Determine the (X, Y) coordinate at the center of the cell enclosing the given text.  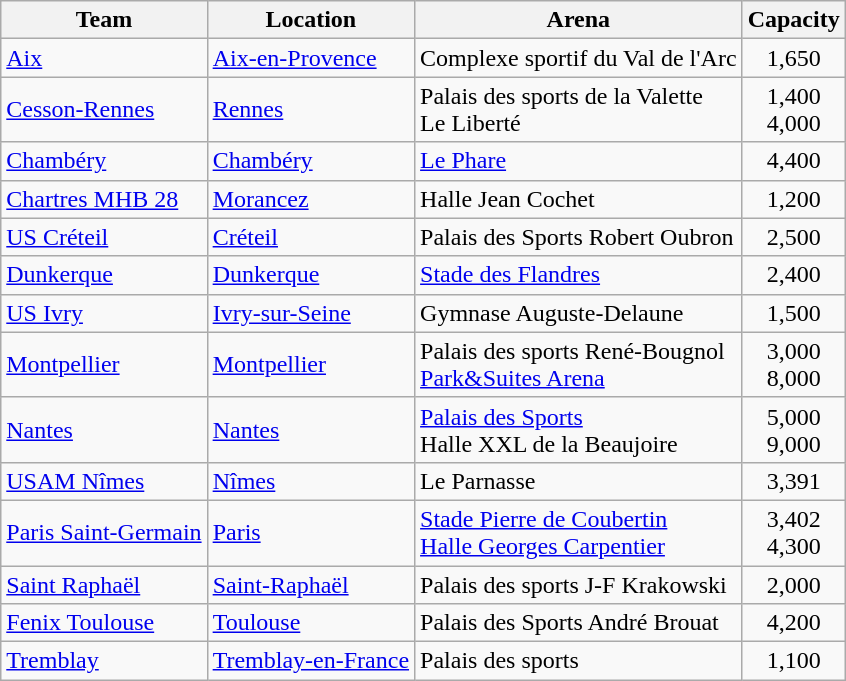
1,650 (794, 58)
4,400 (794, 161)
1,500 (794, 313)
Aix (104, 58)
1,100 (794, 661)
Paris (310, 532)
Arena (579, 20)
Gymnase Auguste-Delaune (579, 313)
Saint-Raphaël (310, 585)
Location (310, 20)
Tremblay-en-France (310, 661)
Complexe sportif du Val de l'Arc (579, 58)
Palais des sports René-BougnolPark&Suites Arena (579, 364)
Nîmes (310, 481)
Créteil (310, 237)
1,200 (794, 199)
1,400 4,000 (794, 110)
Paris Saint-Germain (104, 532)
Halle Jean Cochet (579, 199)
4,200 (794, 623)
Palais des SportsHalle XXL de la Beaujoire (579, 430)
Saint Raphaël (104, 585)
Morancez (310, 199)
Tremblay (104, 661)
2,000 (794, 585)
3,402 4,300 (794, 532)
US Ivry (104, 313)
Stade Pierre de CoubertinHalle Georges Carpentier (579, 532)
Le Parnasse (579, 481)
Le Phare (579, 161)
Rennes (310, 110)
3,000 8,000 (794, 364)
Cesson-Rennes (104, 110)
5,000 9,000 (794, 430)
Ivry-sur-Seine (310, 313)
Palais des Sports Robert Oubron (579, 237)
Palais des sports (579, 661)
2,400 (794, 275)
Toulouse (310, 623)
Team (104, 20)
2,500 (794, 237)
3,391 (794, 481)
USAM Nîmes (104, 481)
Capacity (794, 20)
Palais des Sports André Brouat (579, 623)
Chartres MHB 28 (104, 199)
Fenix Toulouse (104, 623)
US Créteil (104, 237)
Palais des sports J-F Krakowski (579, 585)
Stade des Flandres (579, 275)
Aix-en-Provence (310, 58)
Palais des sports de la ValetteLe Liberté (579, 110)
